From the cell containing the given text, extract its center point as (x, y) coordinate. 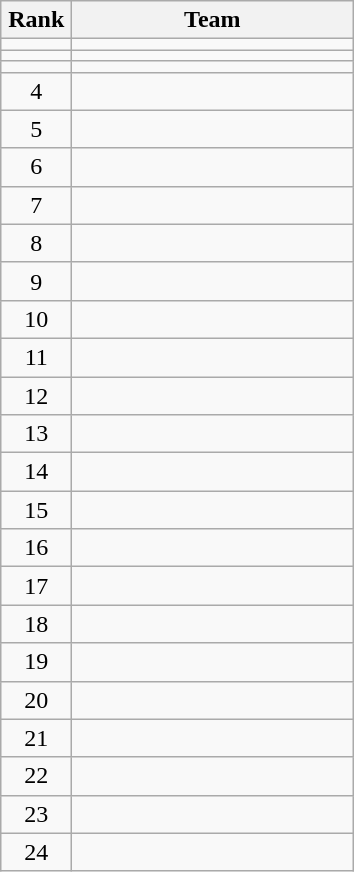
21 (36, 738)
14 (36, 472)
22 (36, 776)
10 (36, 319)
18 (36, 624)
13 (36, 434)
17 (36, 586)
Team (212, 20)
12 (36, 395)
16 (36, 548)
8 (36, 243)
15 (36, 510)
19 (36, 662)
20 (36, 700)
11 (36, 357)
Rank (36, 20)
24 (36, 852)
7 (36, 205)
23 (36, 814)
6 (36, 167)
5 (36, 129)
9 (36, 281)
4 (36, 91)
